Determine the [x, y] coordinate at the center of the cell enclosing the given text.  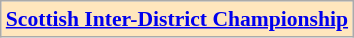
Scottish Inter-District Championship [177, 19]
